Determine the [X, Y] coordinate at the center of the cell enclosing the given text.  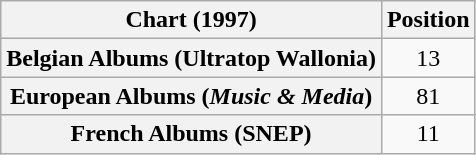
Position [428, 20]
European Albums (Music & Media) [192, 96]
Chart (1997) [192, 20]
French Albums (SNEP) [192, 134]
13 [428, 58]
Belgian Albums (Ultratop Wallonia) [192, 58]
81 [428, 96]
11 [428, 134]
